Identify which cell holds the provided text, then report its [x, y] central coordinate. 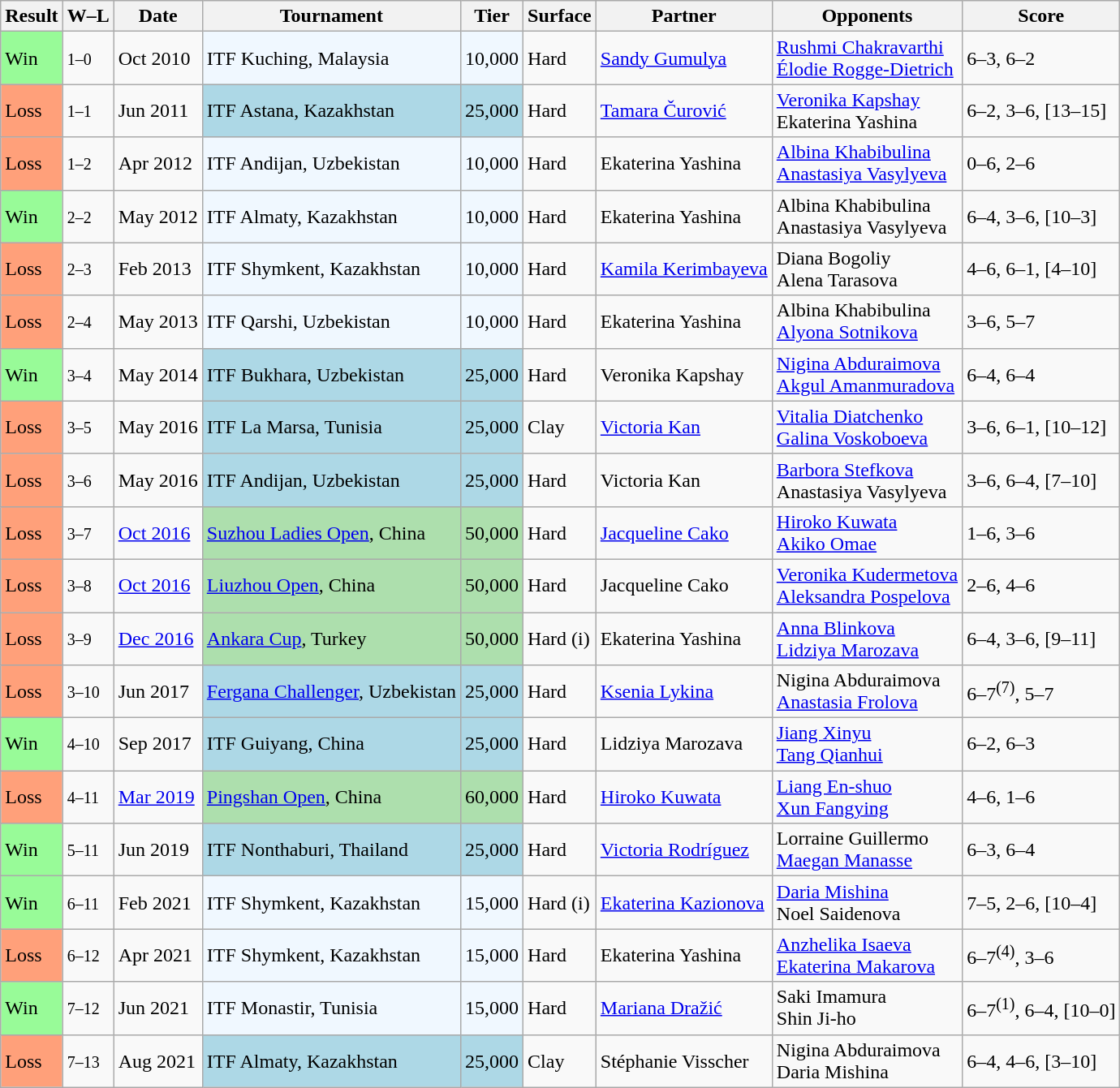
ITF Monastir, Tunisia [331, 1008]
3–4 [88, 375]
6–4, 3–6, [9–11] [1041, 638]
Sep 2017 [157, 745]
Pingshan Open, China [331, 797]
Daria Mishina Noel Saidenova [867, 902]
7–12 [88, 1008]
4–6, 1–6 [1041, 797]
Albina Khabibulina Alyona Sotnikova [867, 321]
5–11 [88, 850]
6–4, 4–6, [3–10] [1041, 1061]
Veronika Kapshay Ekaterina Yashina [867, 110]
6–12 [88, 956]
Saki Imamura Shin Ji-ho [867, 1008]
Ekaterina Kazionova [683, 902]
Surface [560, 16]
4–6, 6–1, [4–10] [1041, 269]
Rushmi Chakravarthi Élodie Rogge-Dietrich [867, 58]
3–6, 6–4, [7–10] [1041, 480]
6–4, 3–6, [10–3] [1041, 216]
ITF Guiyang, China [331, 745]
Jun 2019 [157, 850]
Score [1041, 16]
May 2012 [157, 216]
ITF Nonthaburi, Thailand [331, 850]
Jun 2011 [157, 110]
Fergana Challenger, Uzbekistan [331, 691]
Liang En-shuo Xun Fangying [867, 797]
Apr 2021 [157, 956]
Sandy Gumulya [683, 58]
Lorraine Guillermo Maegan Manasse [867, 850]
Jun 2017 [157, 691]
Apr 2012 [157, 164]
May 2014 [157, 375]
May 2013 [157, 321]
Diana Bogoliy Alena Tarasova [867, 269]
Veronika Kudermetova Aleksandra Pospelova [867, 586]
ITF Qarshi, Uzbekistan [331, 321]
6–2, 3–6, [13–15] [1041, 110]
1–6, 3–6 [1041, 532]
60,000 [492, 797]
Ksenia Lykina [683, 691]
Jun 2021 [157, 1008]
Feb 2021 [157, 902]
Mar 2019 [157, 797]
Tier [492, 16]
Partner [683, 16]
Anzhelika Isaeva Ekaterina Makarova [867, 956]
7–13 [88, 1061]
Opponents [867, 16]
Suzhou Ladies Open, China [331, 532]
6–3, 6–4 [1041, 850]
ITF Bukhara, Uzbekistan [331, 375]
Result [32, 16]
ITF Kuching, Malaysia [331, 58]
6–11 [88, 902]
Tournament [331, 16]
6–7(1), 6–4, [10–0] [1041, 1008]
6–7(4), 3–6 [1041, 956]
W–L [88, 16]
Lidziya Marozava [683, 745]
Oct 2010 [157, 58]
Nigina Abduraimova Anastasia Frolova [867, 691]
Tamara Čurović [683, 110]
3–6, 6–1, [10–12] [1041, 427]
6–4, 6–4 [1041, 375]
1–1 [88, 110]
4–11 [88, 797]
Hiroko Kuwata [683, 797]
Feb 2013 [157, 269]
Hiroko Kuwata Akiko Omae [867, 532]
Anna Blinkova Lidziya Marozava [867, 638]
Victoria Rodríguez [683, 850]
Liuzhou Open, China [331, 586]
ITF La Marsa, Tunisia [331, 427]
3–9 [88, 638]
2–6, 4–6 [1041, 586]
1–0 [88, 58]
3–10 [88, 691]
4–10 [88, 745]
6–7(7), 5–7 [1041, 691]
0–6, 2–6 [1041, 164]
ITF Astana, Kazakhstan [331, 110]
Stéphanie Visscher [683, 1061]
3–7 [88, 532]
Kamila Kerimbayeva [683, 269]
Nigina Abduraimova Daria Mishina [867, 1061]
2–4 [88, 321]
3–6 [88, 480]
Jiang Xinyu Tang Qianhui [867, 745]
2–2 [88, 216]
6–2, 6–3 [1041, 745]
Veronika Kapshay [683, 375]
1–2 [88, 164]
Vitalia Diatchenko Galina Voskoboeva [867, 427]
Aug 2021 [157, 1061]
Date [157, 16]
Mariana Dražić [683, 1008]
3–6, 5–7 [1041, 321]
Barbora Stefkova Anastasiya Vasylyeva [867, 480]
6–3, 6–2 [1041, 58]
Nigina Abduraimova Akgul Amanmuradova [867, 375]
7–5, 2–6, [10–4] [1041, 902]
Ankara Cup, Turkey [331, 638]
Dec 2016 [157, 638]
3–5 [88, 427]
2–3 [88, 269]
3–8 [88, 586]
